Capture the cell that displays the provided text and extract its [x, y] central coordinate. 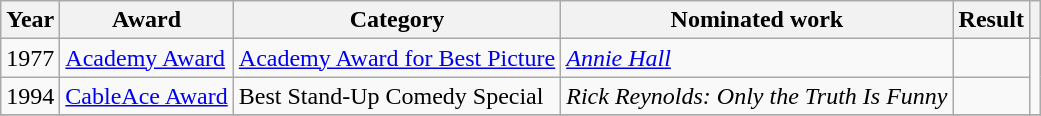
Nominated work [757, 20]
Award [146, 20]
Annie Hall [757, 58]
Year [30, 20]
Best Stand-Up Comedy Special [396, 96]
CableAce Award [146, 96]
Academy Award for Best Picture [396, 58]
Result [991, 20]
1994 [30, 96]
Category [396, 20]
Rick Reynolds: Only the Truth Is Funny [757, 96]
Academy Award [146, 58]
1977 [30, 58]
